Extract the [X, Y] coordinate from the center of the cell holding the provided text.  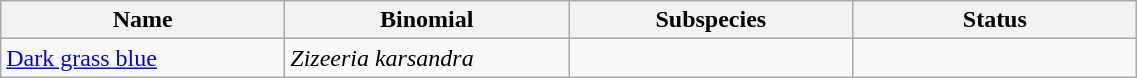
Binomial [427, 20]
Zizeeria karsandra [427, 58]
Dark grass blue [143, 58]
Name [143, 20]
Status [995, 20]
Subspecies [711, 20]
